Scan for the cell matching the given text and deliver its [x, y] coordinate at center. 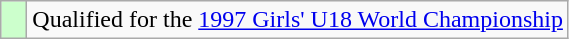
Qualified for the 1997 Girls' U18 World Championship [298, 20]
